Pinpoint the cell where the given text exists, returning its (x, y) midpoint coordinate. 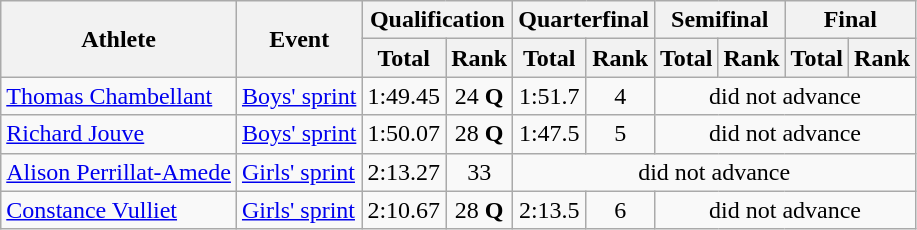
Thomas Chambellant (119, 96)
4 (620, 96)
Alison Perrillat-Amede (119, 172)
Final (850, 20)
2:13.27 (404, 172)
Constance Vulliet (119, 210)
5 (620, 134)
6 (620, 210)
1:51.7 (550, 96)
1:50.07 (404, 134)
Quarterfinal (584, 20)
Event (298, 39)
2:10.67 (404, 210)
2:13.5 (550, 210)
Semifinal (720, 20)
1:49.45 (404, 96)
1:47.5 (550, 134)
Qualification (438, 20)
Athlete (119, 39)
24 Q (480, 96)
33 (480, 172)
Richard Jouve (119, 134)
